Capture the cell that displays the provided text and extract its (x, y) central coordinate. 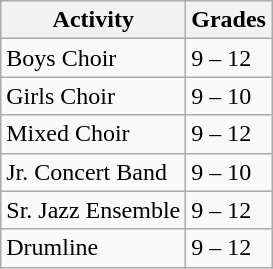
Drumline (94, 248)
Mixed Choir (94, 134)
Girls Choir (94, 96)
Sr. Jazz Ensemble (94, 210)
Jr. Concert Band (94, 172)
Activity (94, 20)
Grades (229, 20)
Boys Choir (94, 58)
